Identify which cell holds the provided text, then report its [X, Y] central coordinate. 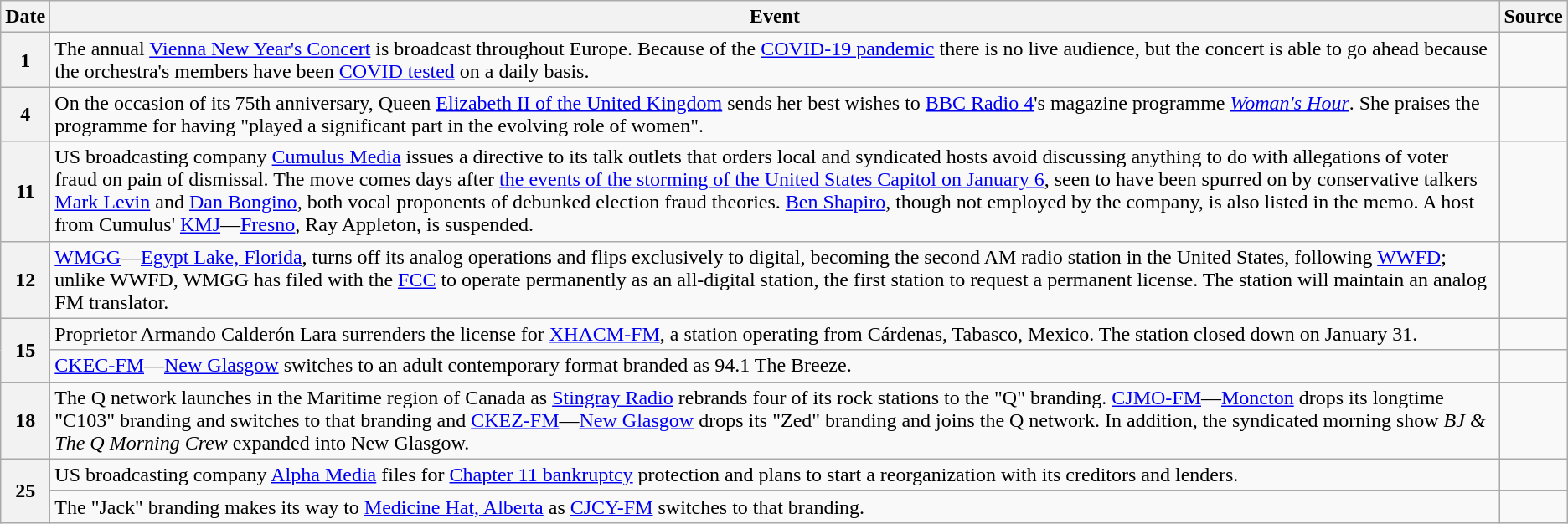
US broadcasting company Alpha Media files for Chapter 11 bankruptcy protection and plans to start a reorganization with its creditors and lenders. [775, 475]
18 [25, 420]
12 [25, 280]
Date [25, 17]
11 [25, 191]
4 [25, 114]
1 [25, 60]
Source [1533, 17]
The "Jack" branding makes its way to Medicine Hat, Alberta as CJCY-FM switches to that branding. [775, 506]
Event [775, 17]
15 [25, 350]
CKEC-FM—New Glasgow switches to an adult contemporary format branded as 94.1 The Breeze. [775, 366]
25 [25, 491]
